Detect which cell encompasses the target text, then output its [X, Y] center coordinate. 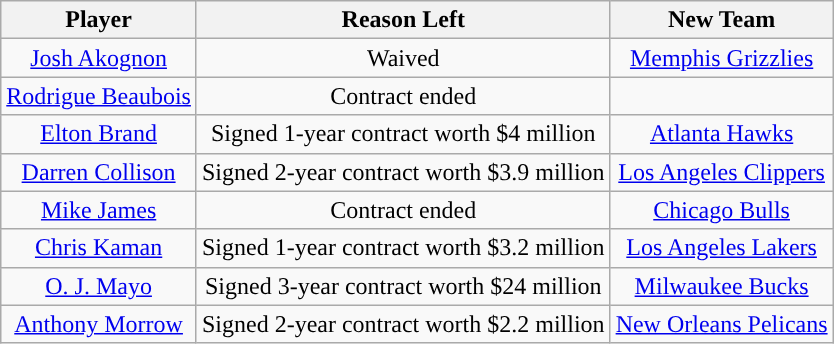
Signed 1-year contract worth $4 million [403, 134]
Elton Brand [99, 134]
Mike James [99, 210]
Signed 2-year contract worth $2.2 million [403, 324]
Waived [403, 58]
Milwaukee Bucks [722, 286]
Signed 1-year contract worth $3.2 million [403, 248]
Chris Kaman [99, 248]
Anthony Morrow [99, 324]
Darren Collison [99, 172]
Signed 3-year contract worth $24 million [403, 286]
Chicago Bulls [722, 210]
O. J. Mayo [99, 286]
Rodrigue Beaubois [99, 96]
Player [99, 20]
Reason Left [403, 20]
Los Angeles Lakers [722, 248]
Memphis Grizzlies [722, 58]
Josh Akognon [99, 58]
New Team [722, 20]
New Orleans Pelicans [722, 324]
Los Angeles Clippers [722, 172]
Signed 2-year contract worth $3.9 million [403, 172]
Atlanta Hawks [722, 134]
